Capture the cell that displays the provided text and extract its (x, y) central coordinate. 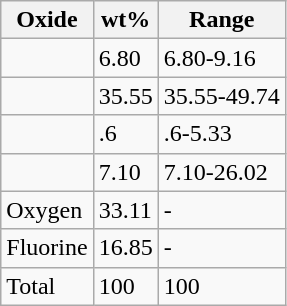
Fluorine (47, 248)
35.55 (126, 96)
.6-5.33 (222, 134)
Oxide (47, 20)
Total (47, 286)
33.11 (126, 210)
wt% (126, 20)
35.55-49.74 (222, 96)
6.80 (126, 58)
7.10 (126, 172)
Oxygen (47, 210)
Range (222, 20)
.6 (126, 134)
7.10-26.02 (222, 172)
16.85 (126, 248)
6.80-9.16 (222, 58)
